Return (x, y) of the center of cell containing provided text 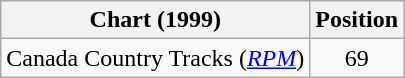
Canada Country Tracks (RPM) (156, 58)
69 (357, 58)
Position (357, 20)
Chart (1999) (156, 20)
